Capture the cell that displays the provided text and extract its (x, y) central coordinate. 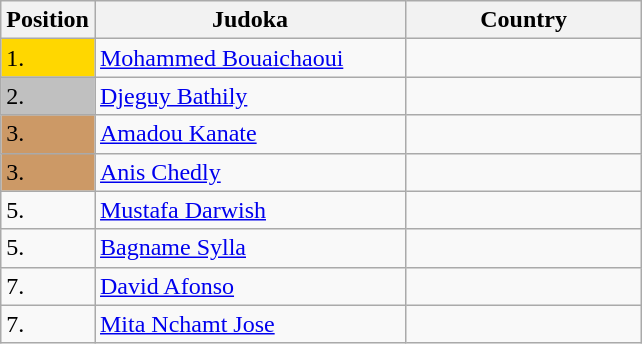
2. (48, 96)
Anis Chedly (250, 172)
1. (48, 58)
Position (48, 20)
Country (524, 20)
Amadou Kanate (250, 134)
Mustafa Darwish (250, 210)
Judoka (250, 20)
Mita Nchamt Jose (250, 324)
David Afonso (250, 286)
Mohammed Bouaichaoui (250, 58)
Djeguy Bathily (250, 96)
Bagname Sylla (250, 248)
